Return [x, y] of the center of cell containing provided text 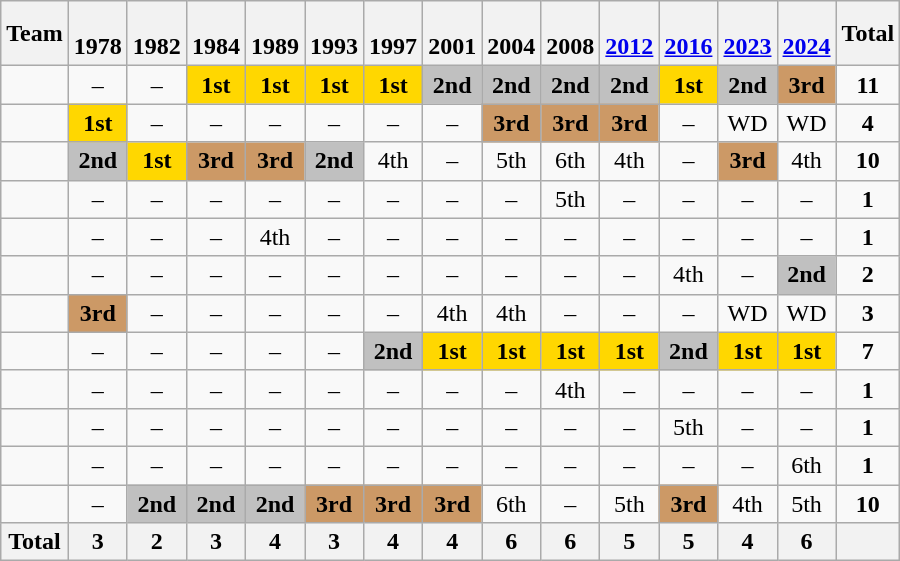
2012 [630, 34]
1989 [274, 34]
2023 [748, 34]
11 [868, 85]
7 [868, 351]
1997 [394, 34]
1993 [334, 34]
1982 [156, 34]
2008 [570, 34]
2024 [806, 34]
1984 [216, 34]
Team [35, 34]
2004 [512, 34]
2001 [452, 34]
2016 [688, 34]
1978 [98, 34]
